From the cell containing the given text, extract its center point as [X, Y] coordinate. 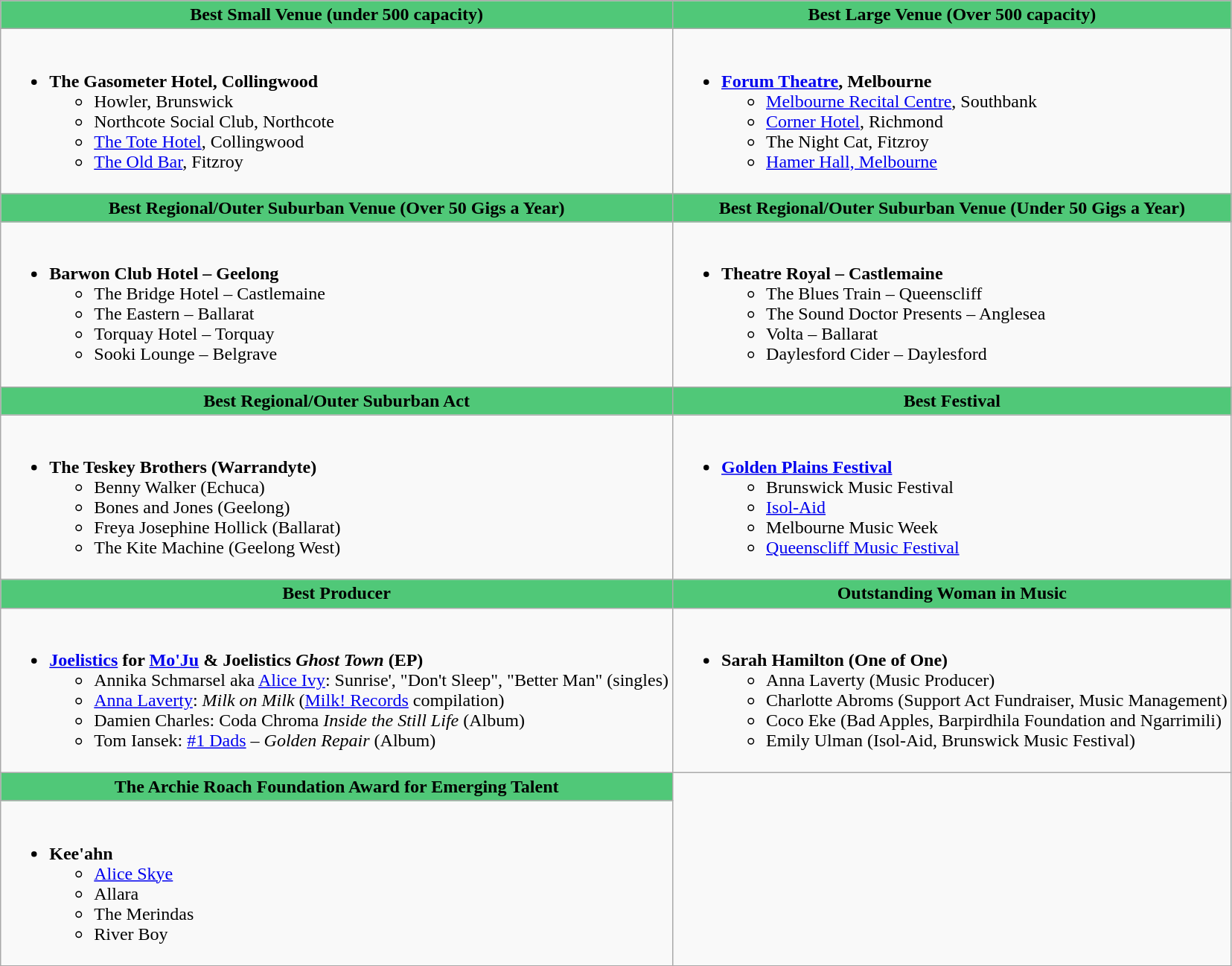
The Archie Roach Foundation Award for Emerging Talent [336, 787]
The Teskey Brothers (Warrandyte)Benny Walker (Echuca)Bones and Jones (Geelong)Freya Josephine Hollick (Ballarat)The Kite Machine (Geelong West) [336, 498]
Best Producer [336, 594]
Outstanding Woman in Music [953, 594]
Golden Plains FestivalBrunswick Music FestivalIsol-AidMelbourne Music WeekQueenscliff Music Festival [953, 498]
Barwon Club Hotel – GeelongThe Bridge Hotel – CastlemaineThe Eastern – BallaratTorquay Hotel – TorquaySooki Lounge – Belgrave [336, 304]
Forum Theatre, MelbourneMelbourne Recital Centre, SouthbankCorner Hotel, RichmondThe Night Cat, FitzroyHamer Hall, Melbourne [953, 112]
Kee'ahnAlice SkyeAllaraThe MerindasRiver Boy [336, 883]
Best Festival [953, 401]
Best Regional/Outer Suburban Act [336, 401]
Best Regional/Outer Suburban Venue (Over 50 Gigs a Year) [336, 208]
Theatre Royal – CastlemaineThe Blues Train – QueenscliffThe Sound Doctor Presents – AngleseaVolta – BallaratDaylesford Cider – Daylesford [953, 304]
Best Regional/Outer Suburban Venue (Under 50 Gigs a Year) [953, 208]
Best Large Venue (Over 500 capacity) [953, 15]
Best Small Venue (under 500 capacity) [336, 15]
The Gasometer Hotel, CollingwoodHowler, BrunswickNorthcote Social Club, NorthcoteThe Tote Hotel, CollingwoodThe Old Bar, Fitzroy [336, 112]
